From the cell containing the given text, extract its center point as [x, y] coordinate. 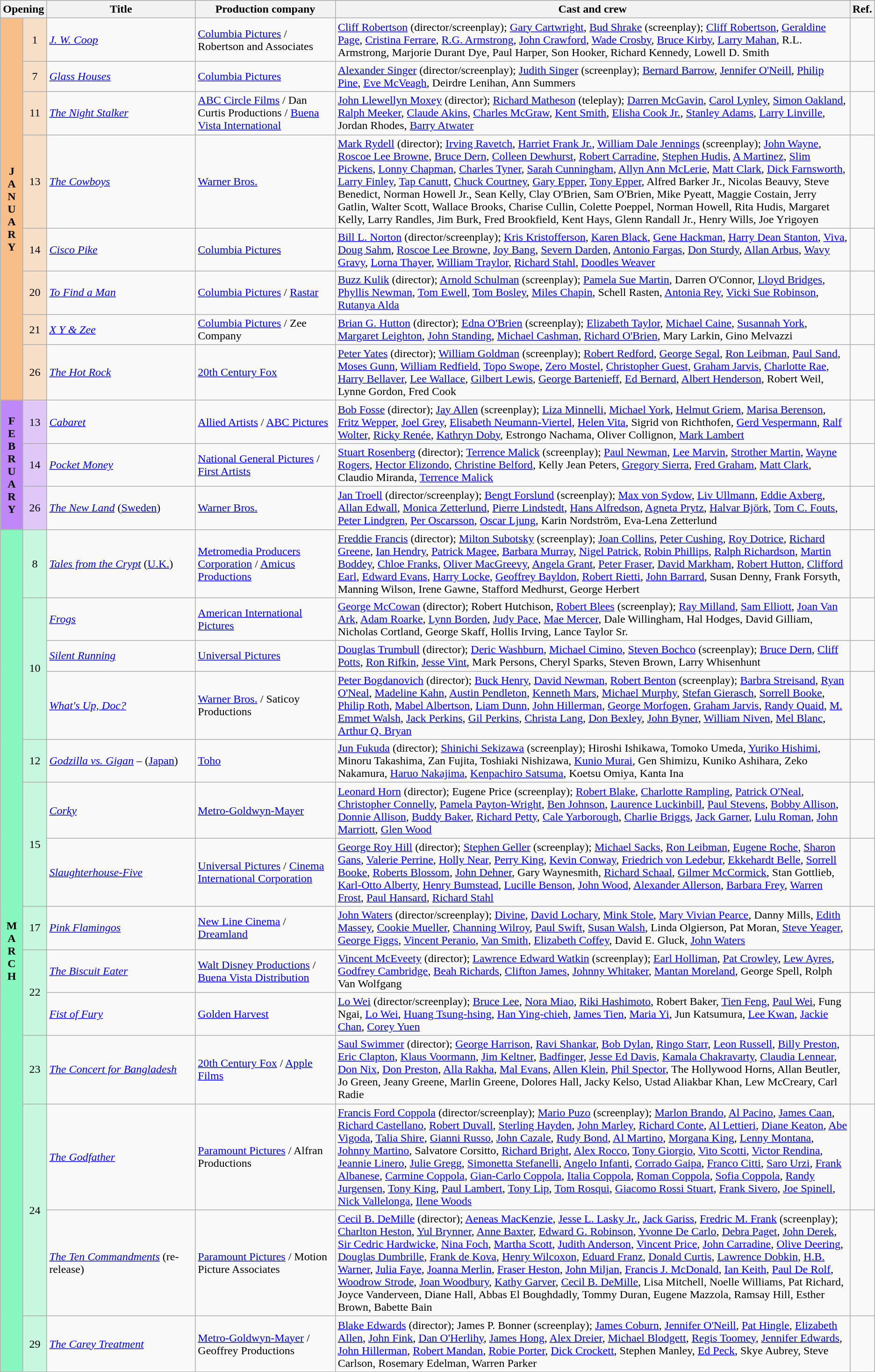
What's Up, Doc? [121, 705]
Glass Houses [121, 77]
Production company [265, 9]
Ref. [862, 9]
The Biscuit Eater [121, 971]
12 [35, 761]
Opening [23, 9]
Columbia Pictures / Robertson and Associates [265, 40]
Cabaret [121, 422]
Universal Pictures [265, 656]
The Cowboys [121, 181]
Universal Pictures / Cinema International Corporation [265, 872]
Columbia Pictures / Rastar [265, 293]
FEBRUARY [12, 465]
The Godfather [121, 1157]
Fist of Fury [121, 1014]
MARCH [12, 950]
Pocket Money [121, 465]
Columbia Pictures / Zee Company [265, 329]
The Night Stalker [121, 113]
To Find a Man [121, 293]
Silent Running [121, 656]
Pink Flamingos [121, 928]
American International Pictures [265, 619]
Godzilla vs. Gigan – (Japan) [121, 761]
J. W. Coop [121, 40]
JANUARY [12, 209]
National General Pictures / First Artists [265, 465]
Cast and crew [593, 9]
Golden Harvest [265, 1014]
17 [35, 928]
Metro-Goldwyn-Mayer / Geoffrey Productions [265, 1343]
X Y & Zee [121, 329]
The Hot Rock [121, 372]
The Carey Treatment [121, 1343]
Walt Disney Productions / Buena Vista Distribution [265, 971]
Metromedia Producers Corporation / Amicus Productions [265, 563]
Tales from the Crypt (U.K.) [121, 563]
Warner Bros. / Saticoy Productions [265, 705]
Paramount Pictures / Alfran Productions [265, 1157]
29 [35, 1343]
Corky [121, 811]
7 [35, 77]
20th Century Fox / Apple Films [265, 1070]
ABC Circle Films / Dan Curtis Productions / Buena Vista International [265, 113]
21 [35, 329]
Frogs [121, 619]
Title [121, 9]
Allied Artists / ABC Pictures [265, 422]
11 [35, 113]
Cisco Pike [121, 250]
Metro-Goldwyn-Mayer [265, 811]
20 [35, 293]
22 [35, 992]
The Ten Commandments (re-release) [121, 1263]
15 [35, 844]
23 [35, 1070]
1 [35, 40]
8 [35, 563]
Paramount Pictures / Motion Picture Associates [265, 1263]
Toho [265, 761]
The New Land (Sweden) [121, 508]
New Line Cinema / Dreamland [265, 928]
20th Century Fox [265, 372]
10 [35, 668]
The Concert for Bangladesh [121, 1070]
Slaughterhouse-Five [121, 872]
24 [35, 1210]
